Find where the given text appears and provide that cell's center as (X, Y) coordinate. 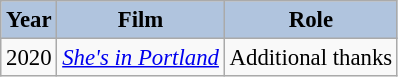
She's in Portland (140, 58)
Additional thanks (310, 58)
Role (310, 20)
Film (140, 20)
2020 (29, 58)
Year (29, 20)
